For the text-containing cell, return its midpoint in [x, y] coordinate format. 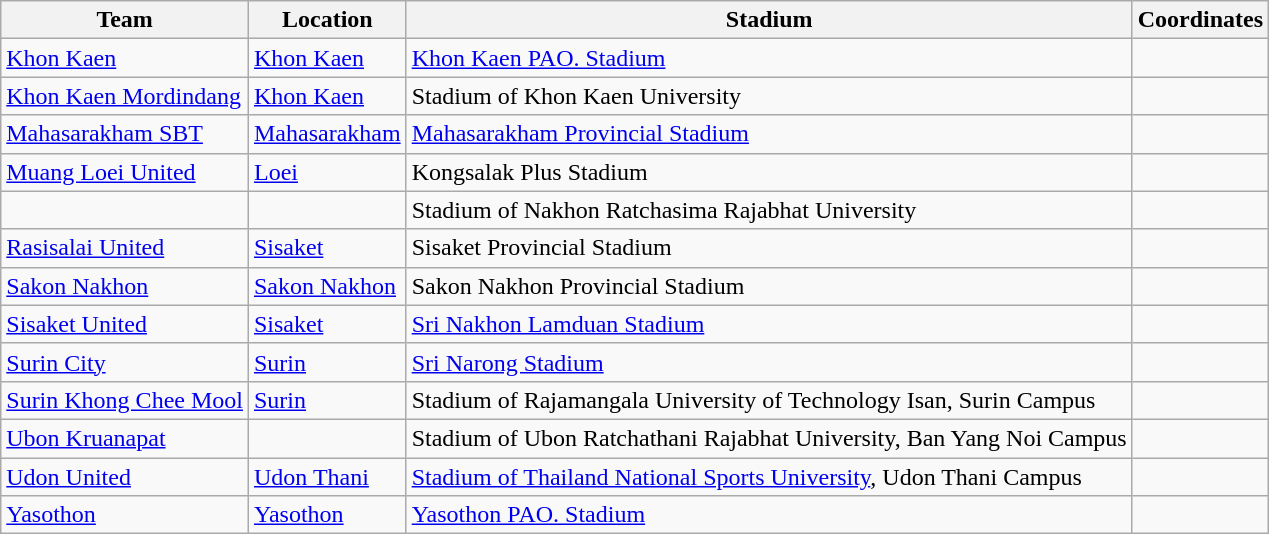
Stadium of Khon Kaen University [769, 96]
Surin City [125, 362]
Udon Thani [327, 477]
Location [327, 20]
Surin Khong Chee Mool [125, 400]
Ubon Kruanapat [125, 438]
Stadium [769, 20]
Stadium of Nakhon Ratchasima Rajabhat University [769, 210]
Muang Loei United [125, 172]
Stadium of Ubon Ratchathani Rajabhat University, Ban Yang Noi Campus [769, 438]
Sri Narong Stadium [769, 362]
Rasisalai United [125, 248]
Sakon Nakhon Provincial Stadium [769, 286]
Loei [327, 172]
Kongsalak Plus Stadium [769, 172]
Mahasarakham Provincial Stadium [769, 134]
Team [125, 20]
Sisaket United [125, 324]
Coordinates [1200, 20]
Yasothon PAO. Stadium [769, 515]
Udon United [125, 477]
Sisaket Provincial Stadium [769, 248]
Khon Kaen Mordindang [125, 96]
Stadium of Rajamangala University of Technology Isan, Surin Campus [769, 400]
Mahasarakham SBT [125, 134]
Khon Kaen PAO. Stadium [769, 58]
Stadium of Thailand National Sports University, Udon Thani Campus [769, 477]
Mahasarakham [327, 134]
Sri Nakhon Lamduan Stadium [769, 324]
